Identify which cell holds the provided text, then report its (x, y) central coordinate. 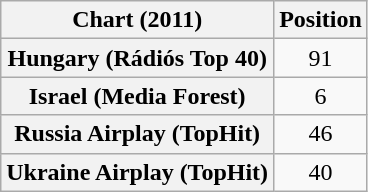
40 (321, 172)
Ukraine Airplay (TopHit) (138, 172)
Israel (Media Forest) (138, 96)
91 (321, 58)
Russia Airplay (TopHit) (138, 134)
46 (321, 134)
Chart (2011) (138, 20)
Position (321, 20)
Hungary (Rádiós Top 40) (138, 58)
6 (321, 96)
